From the cell containing the given text, extract its center point as (x, y) coordinate. 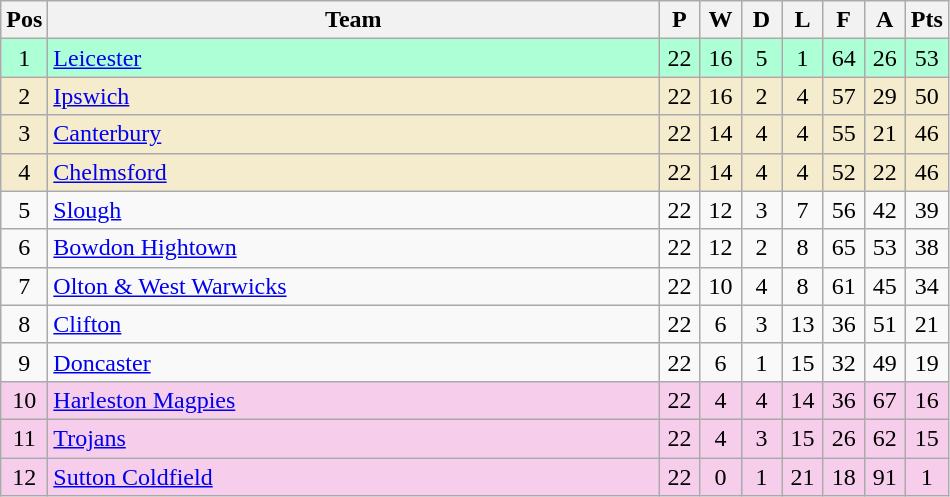
52 (844, 172)
38 (926, 248)
9 (24, 362)
Ipswich (354, 96)
56 (844, 210)
Clifton (354, 324)
62 (884, 438)
50 (926, 96)
39 (926, 210)
L (802, 20)
Doncaster (354, 362)
67 (884, 400)
Canterbury (354, 134)
Olton & West Warwicks (354, 286)
55 (844, 134)
34 (926, 286)
57 (844, 96)
F (844, 20)
A (884, 20)
Bowdon Hightown (354, 248)
51 (884, 324)
42 (884, 210)
29 (884, 96)
65 (844, 248)
Harleston Magpies (354, 400)
D (762, 20)
61 (844, 286)
Chelmsford (354, 172)
Pos (24, 20)
Pts (926, 20)
0 (720, 477)
45 (884, 286)
13 (802, 324)
11 (24, 438)
91 (884, 477)
32 (844, 362)
W (720, 20)
P (680, 20)
Leicester (354, 58)
Sutton Coldfield (354, 477)
Trojans (354, 438)
64 (844, 58)
19 (926, 362)
18 (844, 477)
Team (354, 20)
49 (884, 362)
Slough (354, 210)
